Scan for the cell matching the given text and deliver its (x, y) coordinate at center. 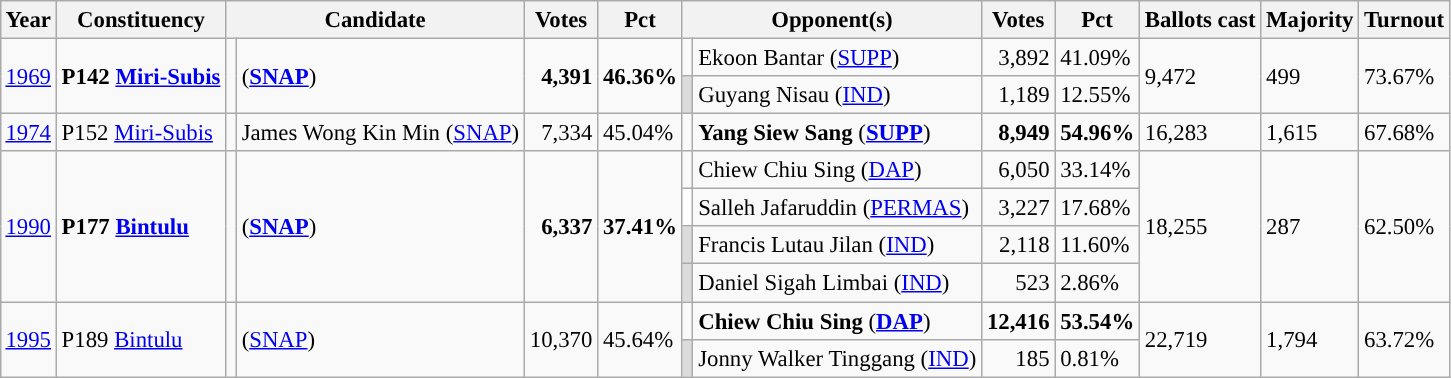
1974 (28, 133)
1,615 (1310, 133)
12,416 (1018, 321)
22,719 (1200, 340)
Majority (1310, 20)
17.68% (1098, 208)
Jonny Walker Tinggang (IND) (838, 358)
P152 Miri-Subis (140, 133)
James Wong Kin Min (SNAP) (380, 133)
2.86% (1098, 283)
287 (1310, 226)
2,118 (1018, 245)
1995 (28, 340)
62.50% (1404, 226)
3,892 (1018, 57)
1990 (28, 226)
53.54% (1098, 321)
1969 (28, 76)
63.72% (1404, 340)
67.68% (1404, 133)
73.67% (1404, 76)
Daniel Sigah Limbai (IND) (838, 283)
16,283 (1200, 133)
6,050 (1018, 170)
37.41% (640, 226)
Year (28, 20)
7,334 (560, 133)
P142 Miri-Subis (140, 76)
Salleh Jafaruddin (PERMAS) (838, 208)
45.64% (640, 340)
33.14% (1098, 170)
46.36% (640, 76)
Ekoon Bantar (SUPP) (838, 57)
6,337 (560, 226)
523 (1018, 283)
P177 Bintulu (140, 226)
Guyang Nisau (IND) (838, 95)
54.96% (1098, 133)
Ballots cast (1200, 20)
10,370 (560, 340)
11.60% (1098, 245)
3,227 (1018, 208)
8,949 (1018, 133)
Yang Siew Sang (SUPP) (838, 133)
0.81% (1098, 358)
Opponent(s) (832, 20)
1,189 (1018, 95)
1,794 (1310, 340)
12.55% (1098, 95)
18,255 (1200, 226)
9,472 (1200, 76)
P189 Bintulu (140, 340)
4,391 (560, 76)
Francis Lutau Jilan (IND) (838, 245)
41.09% (1098, 57)
45.04% (640, 133)
185 (1018, 358)
Candidate (376, 20)
499 (1310, 76)
Turnout (1404, 20)
Constituency (140, 20)
